Return the (x, y) coordinate for the center point of the cell that contains the specified text.  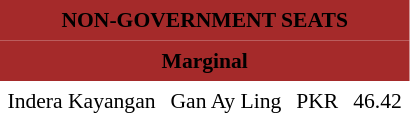
Marginal (204, 60)
NON-GOVERNMENT SEATS (204, 20)
